Identify which cell holds the provided text, then report its [x, y] central coordinate. 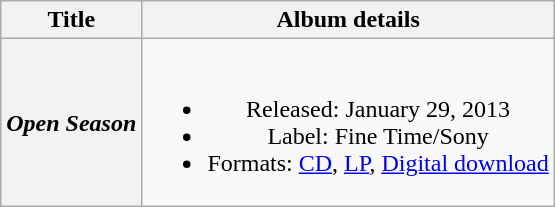
Open Season [72, 122]
Album details [348, 20]
Released: January 29, 2013Label: Fine Time/SonyFormats: CD, LP, Digital download [348, 122]
Title [72, 20]
